Extract the [X, Y] coordinate from the center of the cell holding the provided text.  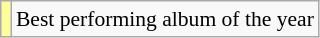
Best performing album of the year [165, 19]
